Locate the cell with the specified text and output its [x, y] center coordinate. 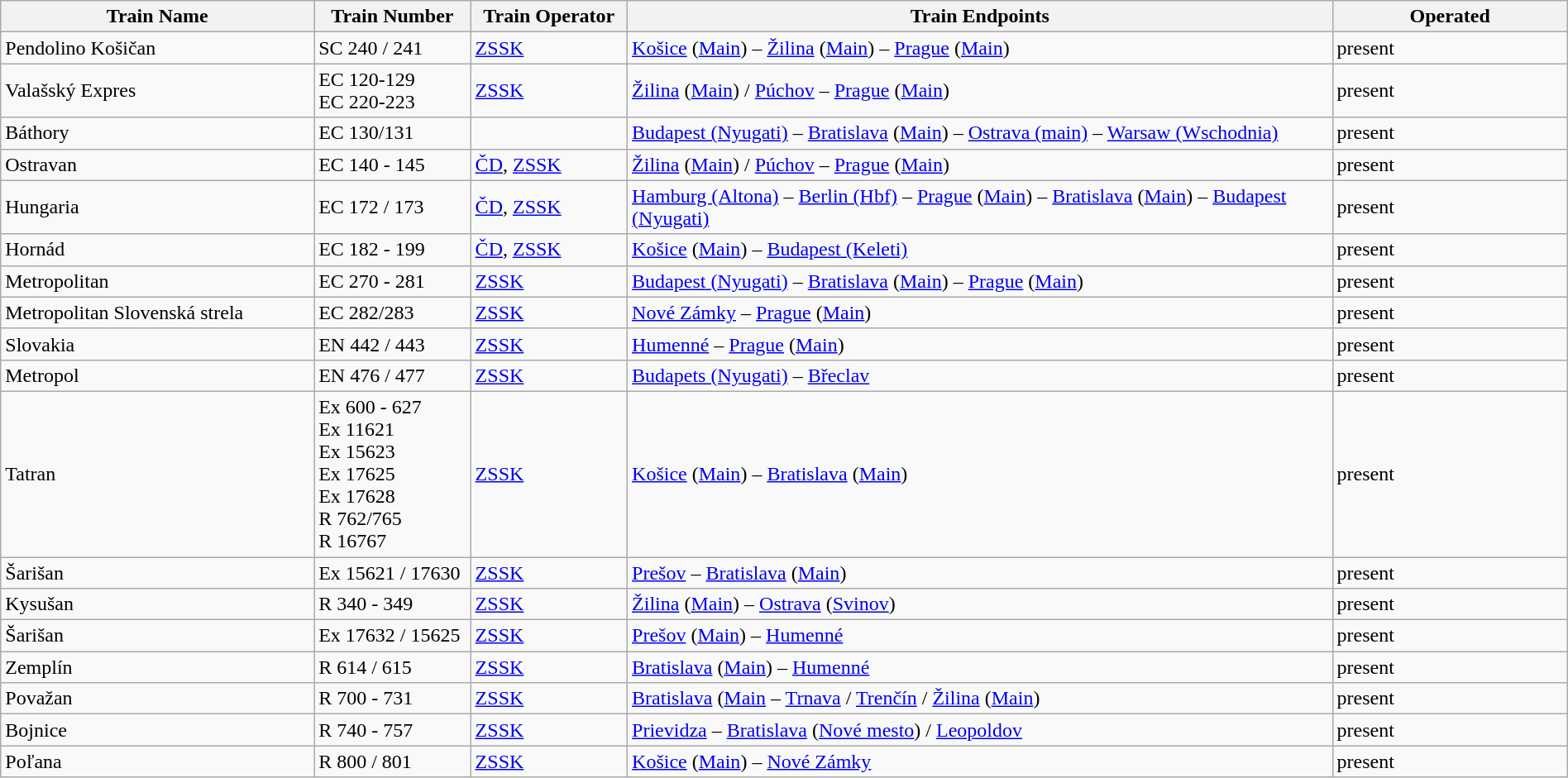
Ex 15621 / 17630 [392, 573]
Train Number [392, 17]
Operated [1450, 17]
Metropol [157, 375]
R 614 / 615 [392, 667]
Nové Zámky – Prague (Main) [981, 313]
Košice (Main) – Nové Zámky [981, 761]
Bojnice [157, 730]
Slovakia [157, 344]
Prešov – Bratislava (Main) [981, 573]
Ostravan [157, 165]
Metropolitan [157, 281]
Prievidza – Bratislava (Nové mesto) / Leopoldov [981, 730]
Hungaria [157, 207]
R 800 / 801 [392, 761]
Train Operator [549, 17]
EC 130/131 [392, 133]
EC 120-129 EC 220-223 [392, 91]
Humenné – Prague (Main) [981, 344]
Valašský Expres [157, 91]
Budapets (Nyugati) – Břeclav [981, 375]
Kysušan [157, 604]
Ex 600 - 627 Ex 11621 Ex 15623 Ex 17625 Ex 17628 R 762/765 R 16767 [392, 474]
Zemplín [157, 667]
Budapest (Nyugati) – Bratislava (Main) – Prague (Main) [981, 281]
Train Endpoints [981, 17]
Ex 17632 / 15625 [392, 636]
Metropolitan Slovenská strela [157, 313]
Bratislava (Main) – Humenné [981, 667]
Budapest (Nyugati) – Bratislava (Main) – Ostrava (main) – Warsaw (Wschodnia) [981, 133]
Tatran [157, 474]
EC 270 - 281 [392, 281]
Považan [157, 699]
EN 442 / 443 [392, 344]
Train Name [157, 17]
EC 182 - 199 [392, 250]
Báthory [157, 133]
EC 140 - 145 [392, 165]
Košice (Main) – Žilina (Main) – Prague (Main) [981, 48]
EC 172 / 173 [392, 207]
Poľana [157, 761]
Bratislava (Main – Trnava / Trenčín / Žilina (Main) [981, 699]
Košice (Main) – Bratislava (Main) [981, 474]
R 740 - 757 [392, 730]
Žilina (Main) – Ostrava (Svinov) [981, 604]
R 700 - 731 [392, 699]
EN 476 / 477 [392, 375]
R 340 - 349 [392, 604]
EC 282/283 [392, 313]
Hornád [157, 250]
Košice (Main) – Budapest (Keleti) [981, 250]
SC 240 / 241 [392, 48]
Hamburg (Altona) – Berlin (Hbf) – Prague (Main) – Bratislava (Main) – Budapest (Nyugati) [981, 207]
Pendolino Košičan [157, 48]
Prešov (Main) – Humenné [981, 636]
